Find where the given text appears and provide that cell's center as (x, y) coordinate. 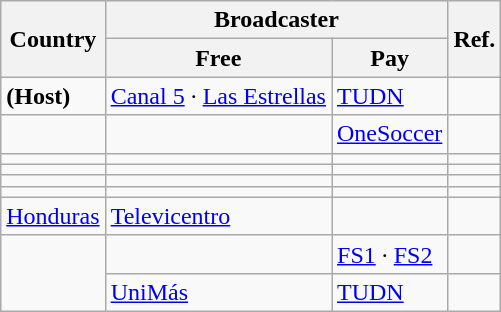
Free (218, 58)
Televicentro (218, 216)
UniMás (218, 292)
Ref. (474, 39)
Pay (390, 58)
(Host) (53, 96)
Country (53, 39)
Broadcaster (276, 20)
FS1 ∙ FS2 (390, 254)
OneSoccer (390, 134)
Canal 5 ∙ Las Estrellas (218, 96)
Honduras (53, 216)
